Provide the (X, Y) coordinate of the cell's center where the given text is located.  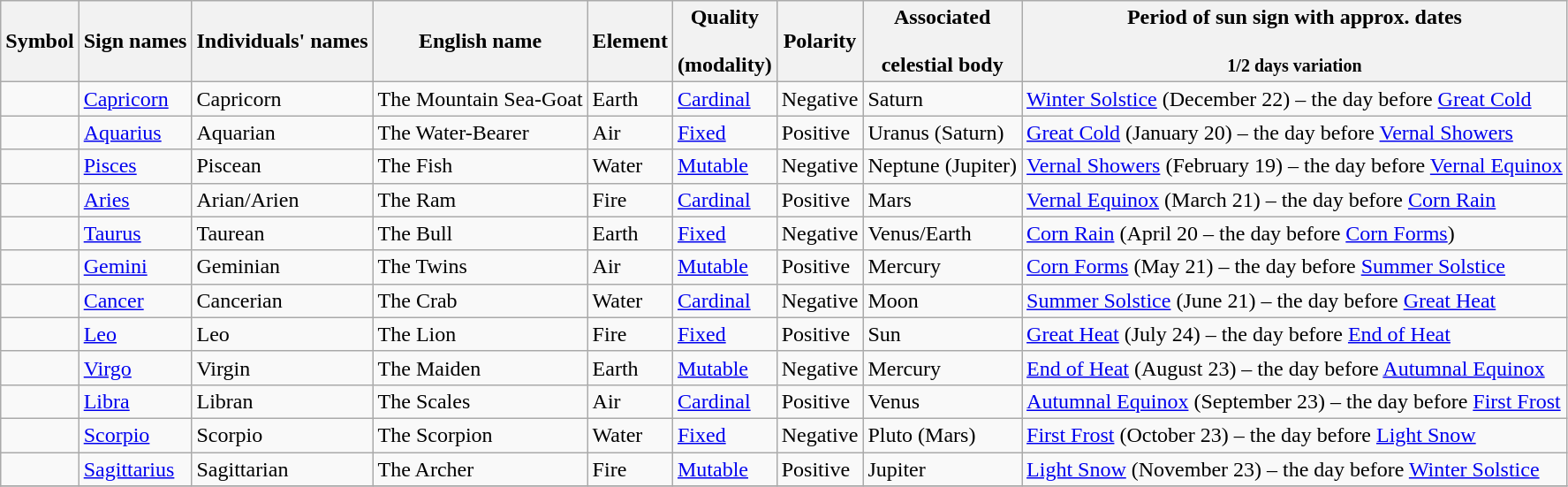
Sign names (135, 42)
Associatedcelestial body (943, 42)
Element (630, 42)
Pluto (Mars) (943, 435)
Cancerian (283, 301)
The Ram (481, 200)
Great Heat (July 24) – the day before End of Heat (1295, 334)
Taurean (283, 233)
Geminian (283, 267)
Gemini (135, 267)
Corn Rain (April 20 – the day before Corn Forms) (1295, 233)
The Scorpion (481, 435)
Aries (135, 200)
Saturn (943, 99)
End of Heat (August 23) – the day before Autumnal Equinox (1295, 368)
Mars (943, 200)
Autumnal Equinox (September 23) – the day before First Frost (1295, 401)
Virgin (283, 368)
Neptune (Jupiter) (943, 166)
Uranus (Saturn) (943, 133)
Quality(modality) (724, 42)
The Lion (481, 334)
The Maiden (481, 368)
The Mountain Sea-Goat (481, 99)
Period of sun sign with approx. dates1/2 days variation (1295, 42)
Libra (135, 401)
Piscean (283, 166)
Great Cold (January 20) – the day before Vernal Showers (1295, 133)
The Crab (481, 301)
Sagittarius (135, 469)
The Twins (481, 267)
Corn Forms (May 21) – the day before Summer Solstice (1295, 267)
Symbol (40, 42)
Taurus (135, 233)
Moon (943, 301)
Summer Solstice (June 21) – the day before Great Heat (1295, 301)
The Bull (481, 233)
Pisces (135, 166)
Light Snow (November 23) – the day before Winter Solstice (1295, 469)
Libran (283, 401)
Venus/Earth (943, 233)
Aquarian (283, 133)
Aquarius (135, 133)
Arian/Arien (283, 200)
Winter Solstice (December 22) – the day before Great Cold (1295, 99)
Virgo (135, 368)
Sun (943, 334)
Cancer (135, 301)
The Water-Bearer (481, 133)
Venus (943, 401)
Sagittarian (283, 469)
The Fish (481, 166)
Individuals' names (283, 42)
Polarity (820, 42)
The Archer (481, 469)
The Scales (481, 401)
English name (481, 42)
First Frost (October 23) – the day before Light Snow (1295, 435)
Jupiter (943, 469)
Vernal Showers (February 19) – the day before Vernal Equinox (1295, 166)
Vernal Equinox (March 21) – the day before Corn Rain (1295, 200)
